Identify which cell holds the provided text, then report its [x, y] central coordinate. 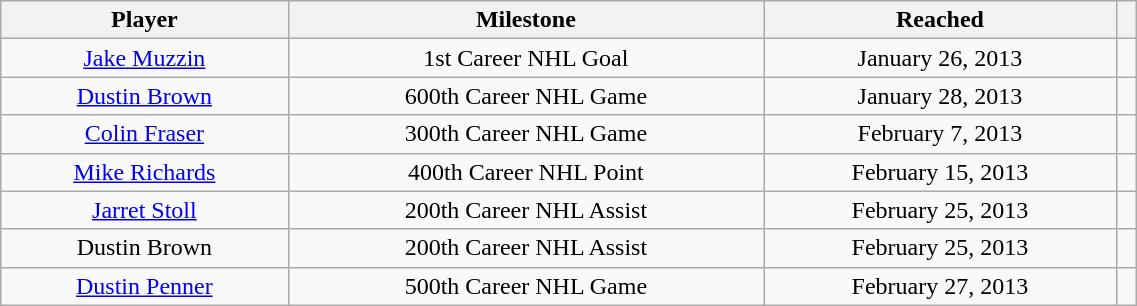
Jake Muzzin [144, 58]
January 28, 2013 [940, 96]
Milestone [526, 20]
Jarret Stoll [144, 210]
Reached [940, 20]
Player [144, 20]
February 15, 2013 [940, 172]
February 7, 2013 [940, 134]
Colin Fraser [144, 134]
1st Career NHL Goal [526, 58]
Dustin Penner [144, 286]
January 26, 2013 [940, 58]
500th Career NHL Game [526, 286]
300th Career NHL Game [526, 134]
600th Career NHL Game [526, 96]
Mike Richards [144, 172]
February 27, 2013 [940, 286]
400th Career NHL Point [526, 172]
